Locate the cell with the specified text and output its [x, y] center coordinate. 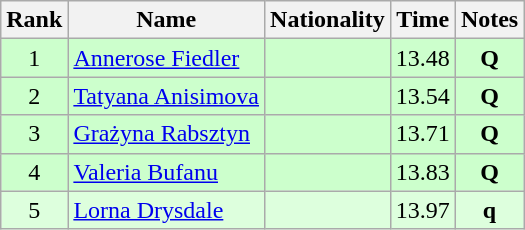
13.54 [422, 96]
13.48 [422, 58]
Nationality [328, 20]
4 [34, 172]
Rank [34, 20]
1 [34, 58]
Grażyna Rabsztyn [166, 134]
13.97 [422, 210]
Notes [489, 20]
Lorna Drysdale [166, 210]
Valeria Bufanu [166, 172]
2 [34, 96]
Tatyana Anisimova [166, 96]
13.83 [422, 172]
Name [166, 20]
q [489, 210]
Annerose Fiedler [166, 58]
13.71 [422, 134]
Time [422, 20]
5 [34, 210]
3 [34, 134]
